From the cell containing the given text, extract its center point as (x, y) coordinate. 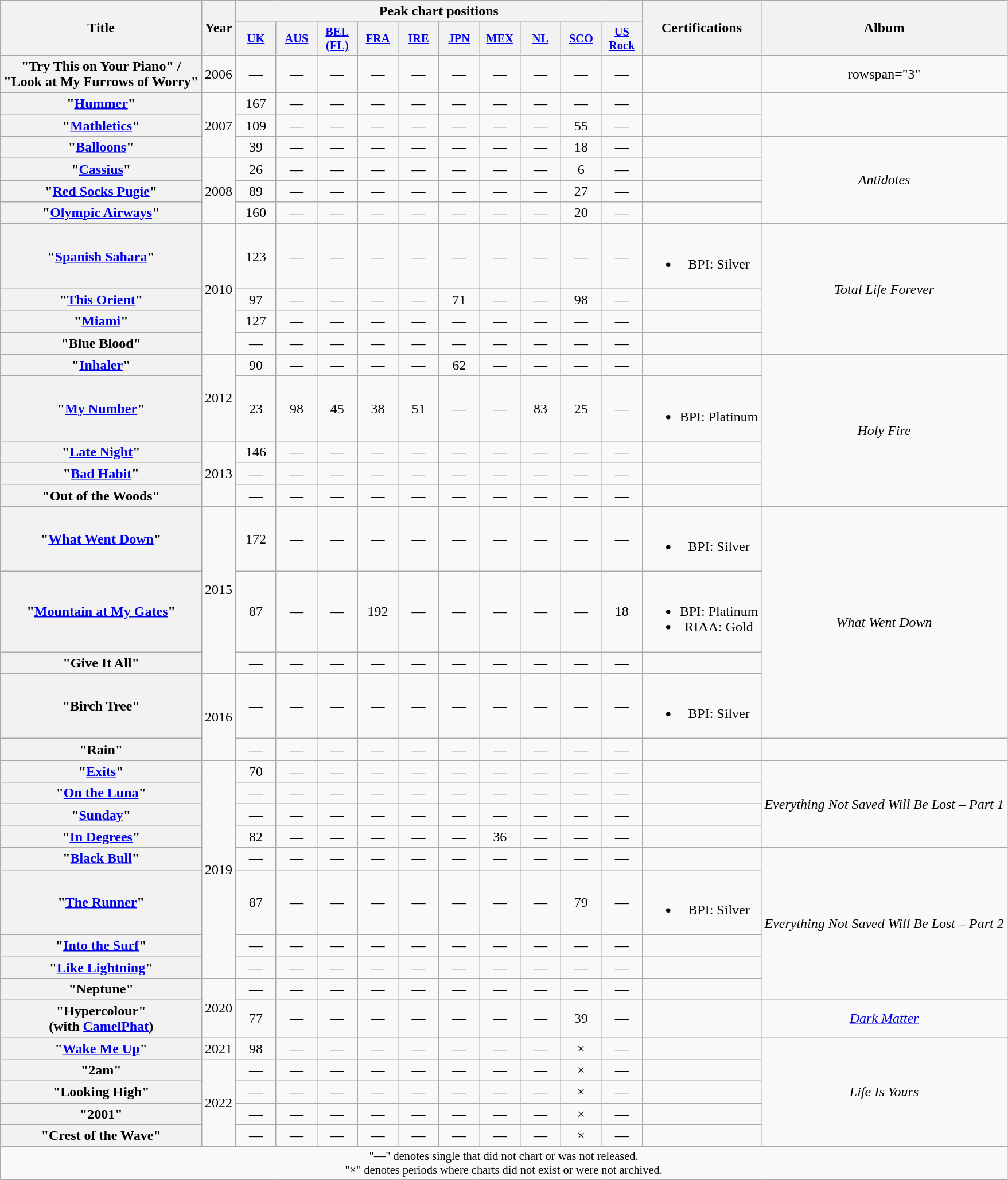
MEX (500, 39)
"2am" (101, 1070)
"Bad Habit" (101, 473)
IRE (419, 39)
"My Number" (101, 409)
83 (540, 409)
"Mathletics" (101, 126)
2007 (219, 126)
2022 (219, 1103)
Certifications (702, 28)
"What Went Down" (101, 538)
What Went Down (884, 622)
20 (581, 213)
51 (419, 409)
146 (256, 452)
"Try This on Your Piano" /"Look at My Furrows of Worry" (101, 73)
SCO (581, 39)
79 (581, 902)
2021 (219, 1048)
NL (540, 39)
2010 (219, 289)
BPI: Platinum (702, 409)
"Cassius" (101, 169)
2020 (219, 1008)
Year (219, 28)
Dark Matter (884, 1018)
2013 (219, 473)
6 (581, 169)
"Exits" (101, 771)
Holy Fire (884, 430)
FRA (377, 39)
JPN (459, 39)
"Hummer" (101, 104)
"Sunday" (101, 815)
23 (256, 409)
77 (256, 1018)
192 (377, 612)
Everything Not Saved Will Be Lost – Part 2 (884, 924)
"Out of the Woods" (101, 495)
90 (256, 365)
rowspan="3" (884, 73)
"Crest of the Wave" (101, 1136)
172 (256, 538)
Life Is Yours (884, 1092)
2006 (219, 73)
26 (256, 169)
UK (256, 39)
Title (101, 28)
27 (581, 191)
"The Runner" (101, 902)
"Inhaler" (101, 365)
109 (256, 126)
2012 (219, 397)
25 (581, 409)
"Blue Blood" (101, 343)
"Neptune" (101, 989)
"2001" (101, 1114)
55 (581, 126)
"In Degrees" (101, 837)
167 (256, 104)
"Mountain at My Gates" (101, 612)
"Into the Surf" (101, 945)
70 (256, 771)
Album (884, 28)
Everything Not Saved Will Be Lost – Part 1 (884, 804)
2016 (219, 717)
"—" denotes single that did not chart or was not released."×" denotes periods where charts did not exist or were not archived. (504, 1163)
2008 (219, 191)
"This Orient" (101, 300)
160 (256, 213)
"Hypercolour"(with CamelPhat) (101, 1018)
"Wake Me Up" (101, 1048)
2019 (219, 870)
Total Life Forever (884, 289)
97 (256, 300)
"Miami" (101, 321)
82 (256, 837)
"Give It All" (101, 663)
71 (459, 300)
"Red Socks Pugie" (101, 191)
"Late Night" (101, 452)
"On the Luna" (101, 793)
"Birch Tree" (101, 706)
US Rock (622, 39)
BEL(FL) (337, 39)
"Olympic Airways" (101, 213)
38 (377, 409)
"Like Lightning" (101, 967)
BPI: PlatinumRIAA: Gold (702, 612)
"Balloons" (101, 147)
36 (500, 837)
AUS (296, 39)
45 (337, 409)
62 (459, 365)
"Rain" (101, 750)
89 (256, 191)
"Black Bull" (101, 859)
"Looking High" (101, 1092)
127 (256, 321)
123 (256, 256)
2015 (219, 590)
Peak chart positions (439, 11)
"Spanish Sahara" (101, 256)
Antidotes (884, 180)
